Return the [x, y] coordinate for the center point of the cell that contains the specified text.  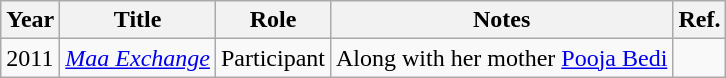
Ref. [700, 20]
Along with her mother Pooja Bedi [501, 58]
Notes [501, 20]
Participant [272, 58]
2011 [30, 58]
Role [272, 20]
Maa Exchange [138, 58]
Title [138, 20]
Year [30, 20]
